From the cell containing the given text, extract its center point as [X, Y] coordinate. 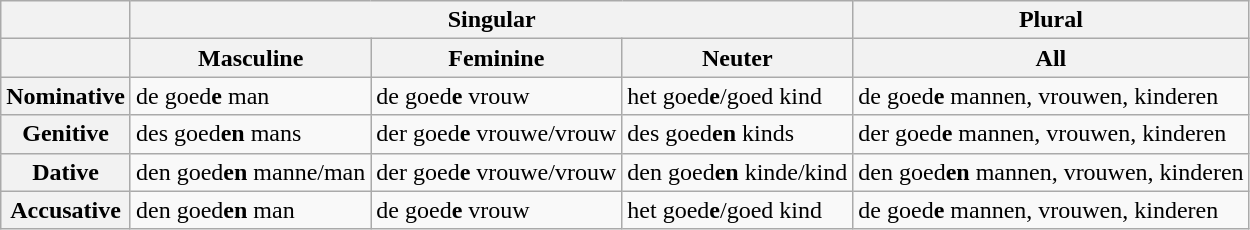
Plural [1051, 20]
Genitive [66, 134]
Singular [491, 20]
Masculine [250, 58]
Dative [66, 172]
der goede mannen, vrouwen, kinderen [1051, 134]
den goeden manne/man [250, 172]
Accusative [66, 210]
des goeden mans [250, 134]
den goeden kinde/kind [738, 172]
den goeden man [250, 210]
Nominative [66, 96]
den goeden mannen, vrouwen, kinderen [1051, 172]
Neuter [738, 58]
de goede man [250, 96]
des goeden kinds [738, 134]
Feminine [496, 58]
All [1051, 58]
